Capture the cell that displays the provided text and extract its (X, Y) central coordinate. 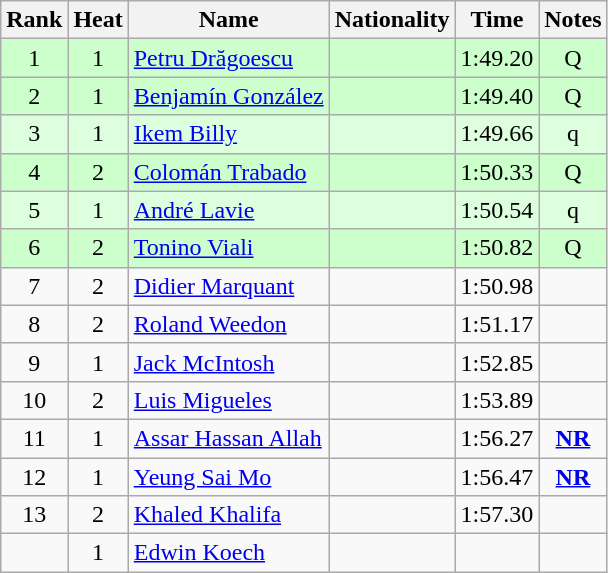
Tonino Viali (228, 248)
1:51.17 (497, 324)
3 (34, 134)
1:50.82 (497, 248)
Colomán Trabado (228, 172)
5 (34, 210)
10 (34, 400)
1:50.98 (497, 286)
9 (34, 362)
Nationality (392, 20)
Yeung Sai Mo (228, 477)
Time (497, 20)
Rank (34, 20)
1:57.30 (497, 515)
Roland Weedon (228, 324)
Notes (573, 20)
Benjamín González (228, 96)
1:50.54 (497, 210)
1:50.33 (497, 172)
1:56.27 (497, 438)
7 (34, 286)
11 (34, 438)
12 (34, 477)
Petru Drăgoescu (228, 58)
6 (34, 248)
Heat (98, 20)
1:49.66 (497, 134)
Didier Marquant (228, 286)
Ikem Billy (228, 134)
Edwin Koech (228, 553)
André Lavie (228, 210)
4 (34, 172)
Assar Hassan Allah (228, 438)
Luis Migueles (228, 400)
Khaled Khalifa (228, 515)
8 (34, 324)
1:53.89 (497, 400)
1:49.40 (497, 96)
1:49.20 (497, 58)
1:52.85 (497, 362)
Name (228, 20)
Jack McIntosh (228, 362)
1:56.47 (497, 477)
13 (34, 515)
